Return the [X, Y] coordinate for the center point of the cell that contains the specified text.  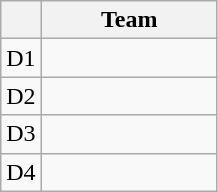
D2 [21, 96]
D1 [21, 58]
D4 [21, 172]
Team [129, 20]
D3 [21, 134]
